Provide the [X, Y] coordinate of the cell's center where the given text is located.  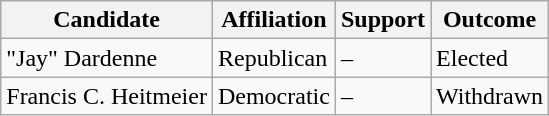
Candidate [107, 20]
Elected [490, 58]
"Jay" Dardenne [107, 58]
Democratic [274, 96]
Republican [274, 58]
Withdrawn [490, 96]
Affiliation [274, 20]
Outcome [490, 20]
Francis C. Heitmeier [107, 96]
Support [382, 20]
